For the text-containing cell, return its midpoint in (x, y) coordinate format. 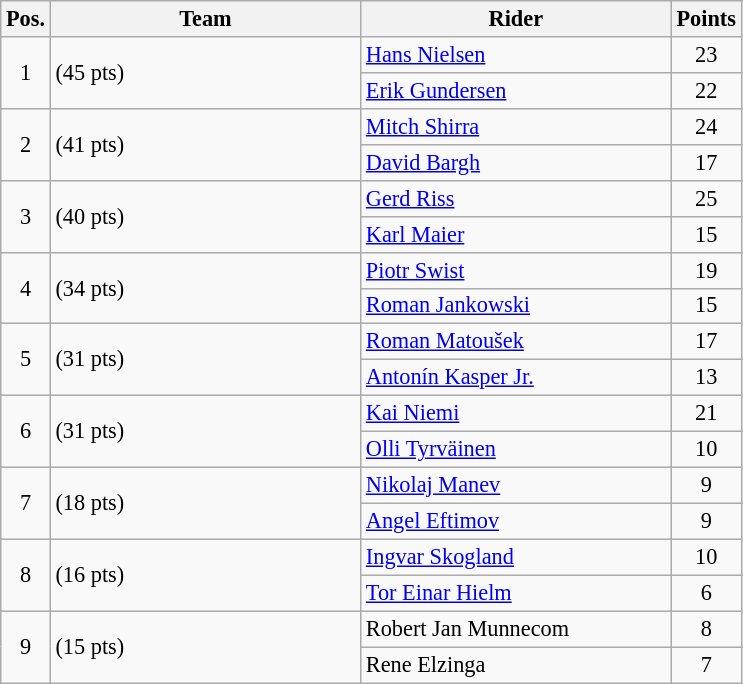
Piotr Swist (516, 270)
23 (706, 55)
Pos. (26, 19)
(15 pts) (205, 647)
(40 pts) (205, 216)
19 (706, 270)
2 (26, 144)
5 (26, 360)
Mitch Shirra (516, 126)
25 (706, 198)
David Bargh (516, 162)
Erik Gundersen (516, 90)
Olli Tyrväinen (516, 450)
(16 pts) (205, 575)
24 (706, 126)
Hans Nielsen (516, 55)
Team (205, 19)
Tor Einar Hielm (516, 593)
Points (706, 19)
Rider (516, 19)
13 (706, 378)
Kai Niemi (516, 414)
Ingvar Skogland (516, 557)
(45 pts) (205, 73)
Antonín Kasper Jr. (516, 378)
(41 pts) (205, 144)
Roman Matoušek (516, 342)
Nikolaj Manev (516, 485)
22 (706, 90)
Gerd Riss (516, 198)
Karl Maier (516, 234)
(18 pts) (205, 503)
21 (706, 414)
Rene Elzinga (516, 665)
1 (26, 73)
4 (26, 288)
Roman Jankowski (516, 306)
3 (26, 216)
Robert Jan Munnecom (516, 629)
(34 pts) (205, 288)
Angel Eftimov (516, 521)
